Pinpoint the cell where the given text exists, returning its (X, Y) midpoint coordinate. 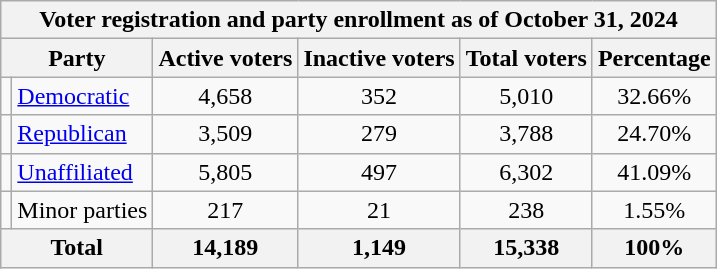
238 (526, 210)
Active voters (226, 58)
100% (654, 248)
352 (379, 96)
1.55% (654, 210)
Republican (82, 134)
3,788 (526, 134)
Unaffiliated (82, 172)
Minor parties (82, 210)
Voter registration and party enrollment as of October 31, 2024 (359, 20)
Party (77, 58)
15,338 (526, 248)
279 (379, 134)
Total voters (526, 58)
14,189 (226, 248)
4,658 (226, 96)
41.09% (654, 172)
5,805 (226, 172)
3,509 (226, 134)
Total (77, 248)
21 (379, 210)
32.66% (654, 96)
1,149 (379, 248)
6,302 (526, 172)
24.70% (654, 134)
5,010 (526, 96)
Democratic (82, 96)
217 (226, 210)
497 (379, 172)
Inactive voters (379, 58)
Percentage (654, 58)
